Identify which cell holds the provided text, then report its (X, Y) central coordinate. 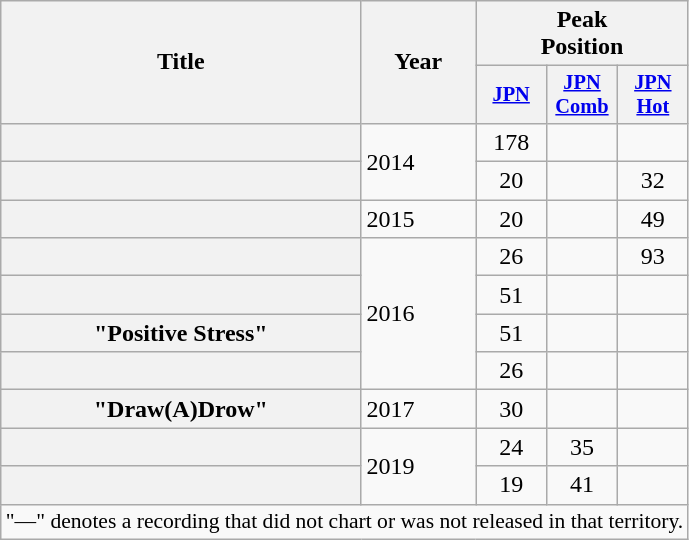
2014 (418, 161)
Year (418, 62)
30 (512, 409)
19 (512, 485)
"—" denotes a recording that did not chart or was not released in that territory. (345, 522)
"Draw(A)Drow" (181, 409)
2015 (418, 219)
49 (652, 219)
24 (512, 447)
2019 (418, 466)
JPN (512, 95)
Title (181, 62)
35 (582, 447)
93 (652, 257)
2016 (418, 314)
JPNComb (582, 95)
"Positive Stress" (181, 333)
PeakPosition (582, 34)
41 (582, 485)
178 (512, 142)
JPNHot (652, 95)
32 (652, 181)
2017 (418, 409)
